Capture the cell that displays the provided text and extract its [x, y] central coordinate. 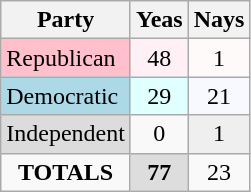
29 [159, 96]
48 [159, 58]
Independent [66, 134]
77 [159, 172]
Nays [219, 20]
23 [219, 172]
TOTALS [66, 172]
Yeas [159, 20]
21 [219, 96]
Republican [66, 58]
Democratic [66, 96]
0 [159, 134]
Party [66, 20]
